Scan for the cell matching the given text and deliver its [X, Y] coordinate at center. 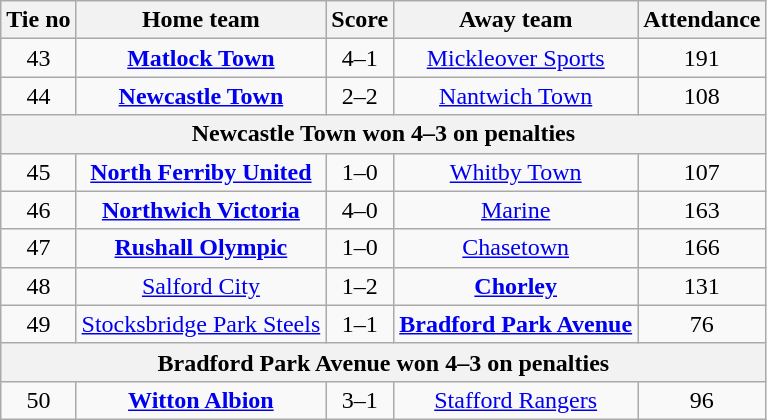
Bradford Park Avenue won 4–3 on penalties [384, 362]
Newcastle Town won 4–3 on penalties [384, 134]
44 [38, 96]
Rushall Olympic [201, 248]
191 [702, 58]
49 [38, 324]
Stocksbridge Park Steels [201, 324]
Away team [516, 20]
Nantwich Town [516, 96]
48 [38, 286]
Matlock Town [201, 58]
Mickleover Sports [516, 58]
Score [360, 20]
3–1 [360, 400]
76 [702, 324]
Whitby Town [516, 172]
North Ferriby United [201, 172]
Attendance [702, 20]
Newcastle Town [201, 96]
Home team [201, 20]
Northwich Victoria [201, 210]
1–1 [360, 324]
46 [38, 210]
Salford City [201, 286]
Chasetown [516, 248]
131 [702, 286]
2–2 [360, 96]
Chorley [516, 286]
107 [702, 172]
Tie no [38, 20]
50 [38, 400]
4–1 [360, 58]
43 [38, 58]
Stafford Rangers [516, 400]
47 [38, 248]
163 [702, 210]
4–0 [360, 210]
Marine [516, 210]
45 [38, 172]
Bradford Park Avenue [516, 324]
Witton Albion [201, 400]
166 [702, 248]
1–2 [360, 286]
96 [702, 400]
108 [702, 96]
